Identify which cell holds the provided text, then report its (X, Y) central coordinate. 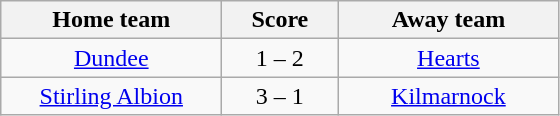
Home team (112, 20)
Stirling Albion (112, 96)
Score (280, 20)
Hearts (448, 58)
3 – 1 (280, 96)
1 – 2 (280, 58)
Kilmarnock (448, 96)
Dundee (112, 58)
Away team (448, 20)
